Identify which cell holds the provided text, then report its (X, Y) central coordinate. 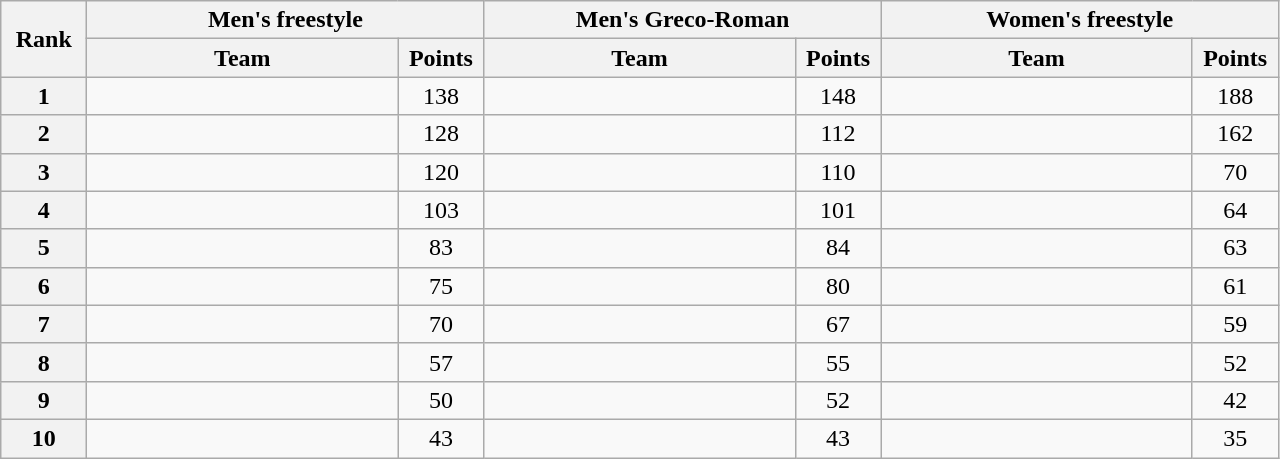
59 (1235, 324)
120 (441, 172)
Women's freestyle (1080, 20)
1 (44, 96)
101 (838, 210)
8 (44, 362)
84 (838, 248)
57 (441, 362)
83 (441, 248)
188 (1235, 96)
Men's freestyle (286, 20)
128 (441, 134)
Men's Greco-Roman (682, 20)
35 (1235, 438)
3 (44, 172)
80 (838, 286)
6 (44, 286)
55 (838, 362)
7 (44, 324)
162 (1235, 134)
61 (1235, 286)
50 (441, 400)
75 (441, 286)
2 (44, 134)
5 (44, 248)
10 (44, 438)
Rank (44, 39)
138 (441, 96)
9 (44, 400)
63 (1235, 248)
110 (838, 172)
64 (1235, 210)
112 (838, 134)
103 (441, 210)
67 (838, 324)
148 (838, 96)
4 (44, 210)
42 (1235, 400)
